Extract the (x, y) coordinate from the center of the cell holding the provided text.  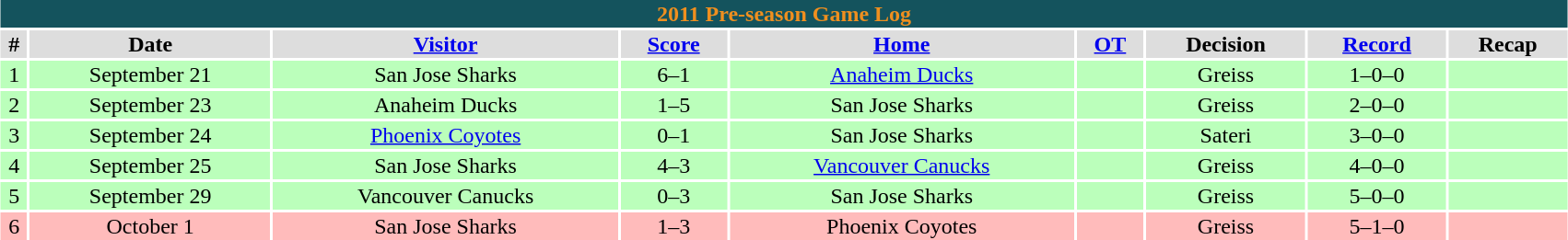
September 29 (151, 196)
Decision (1225, 44)
October 1 (151, 226)
4 (15, 166)
6–1 (674, 74)
5 (15, 196)
Date (151, 44)
Score (674, 44)
2 (15, 105)
6 (15, 226)
September 21 (151, 74)
3 (15, 135)
2–0–0 (1376, 105)
0–1 (674, 135)
September 24 (151, 135)
5–0–0 (1376, 196)
5–1–0 (1376, 226)
4–0–0 (1376, 166)
0–3 (674, 196)
1–0–0 (1376, 74)
1–5 (674, 105)
Sateri (1225, 135)
Record (1376, 44)
Home (902, 44)
2011 Pre-season Game Log (784, 14)
OT (1111, 44)
September 25 (151, 166)
1 (15, 74)
September 23 (151, 105)
# (15, 44)
Visitor (446, 44)
Recap (1507, 44)
4–3 (674, 166)
3–0–0 (1376, 135)
1–3 (674, 226)
